For the text-containing cell, return its midpoint in [x, y] coordinate format. 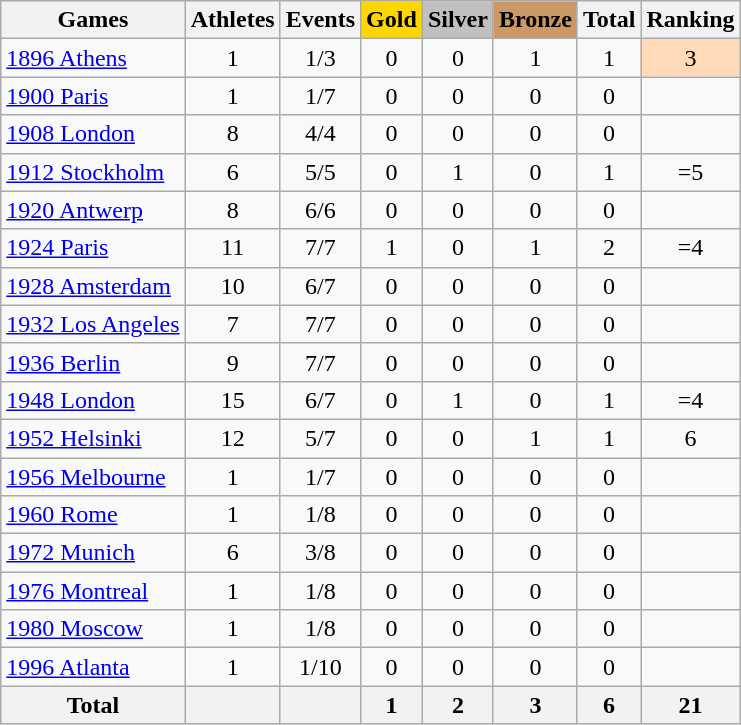
1900 Paris [93, 96]
1920 Antwerp [93, 210]
1980 Moscow [93, 629]
1908 London [93, 134]
1896 Athens [93, 58]
1956 Melbourne [93, 477]
21 [690, 705]
3/8 [320, 553]
1/10 [320, 667]
9 [232, 362]
1924 Paris [93, 248]
5/7 [320, 438]
1932 Los Angeles [93, 324]
Athletes [232, 20]
Ranking [690, 20]
5/5 [320, 172]
1928 Amsterdam [93, 286]
Bronze [535, 20]
=5 [690, 172]
Events [320, 20]
Gold [392, 20]
10 [232, 286]
1912 Stockholm [93, 172]
7 [232, 324]
1960 Rome [93, 515]
11 [232, 248]
1948 London [93, 400]
1952 Helsinki [93, 438]
Games [93, 20]
4/4 [320, 134]
1996 Atlanta [93, 667]
1976 Montreal [93, 591]
15 [232, 400]
1/3 [320, 58]
1936 Berlin [93, 362]
1972 Munich [93, 553]
12 [232, 438]
6/6 [320, 210]
Silver [458, 20]
